Pinpoint the cell where the given text exists, returning its (x, y) midpoint coordinate. 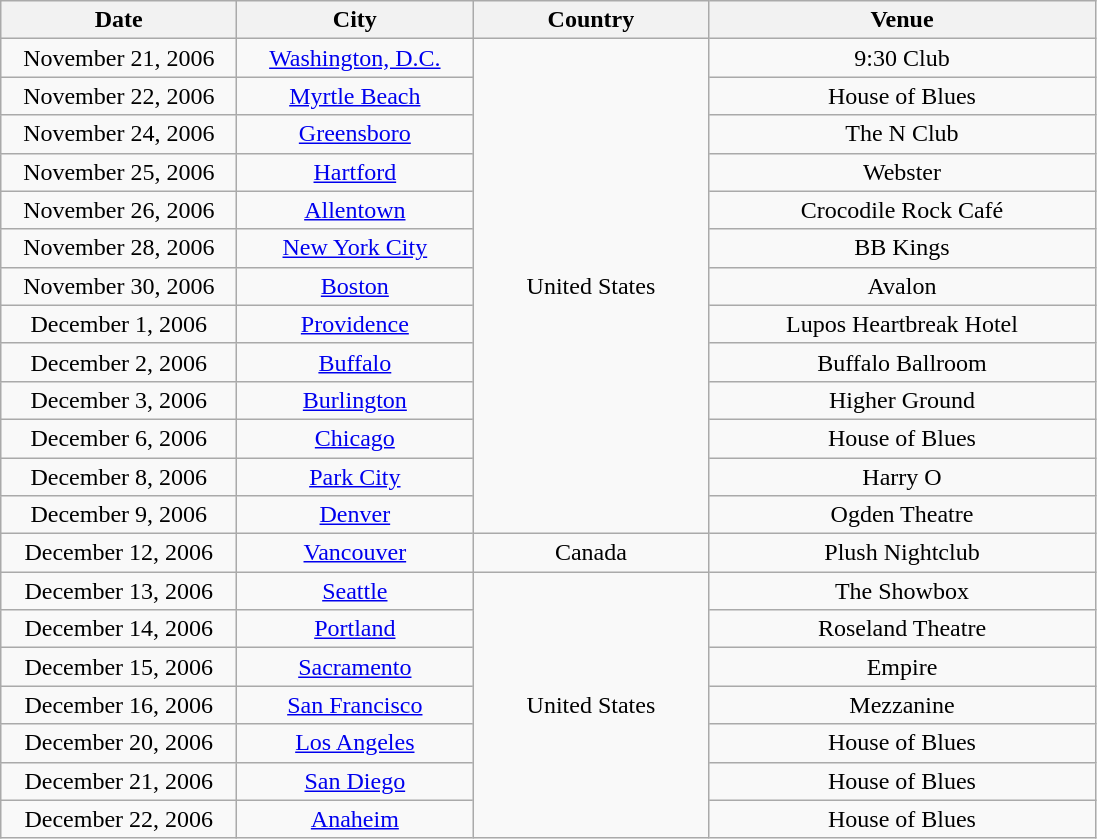
Mezzanine (902, 705)
December 20, 2006 (119, 743)
Empire (902, 667)
December 22, 2006 (119, 819)
Country (591, 20)
Burlington (355, 400)
Venue (902, 20)
9:30 Club (902, 58)
Portland (355, 629)
December 2, 2006 (119, 362)
New York City (355, 248)
Boston (355, 286)
December 1, 2006 (119, 324)
Avalon (902, 286)
December 16, 2006 (119, 705)
December 6, 2006 (119, 438)
December 14, 2006 (119, 629)
Harry O (902, 477)
BB Kings (902, 248)
November 30, 2006 (119, 286)
Seattle (355, 591)
Roseland Theatre (902, 629)
December 13, 2006 (119, 591)
Plush Nightclub (902, 553)
Greensboro (355, 134)
Hartford (355, 172)
San Diego (355, 781)
Washington, D.C. (355, 58)
Webster (902, 172)
Anaheim (355, 819)
Date (119, 20)
The Showbox (902, 591)
Park City (355, 477)
December 8, 2006 (119, 477)
Sacramento (355, 667)
Crocodile Rock Café (902, 210)
Chicago (355, 438)
City (355, 20)
November 26, 2006 (119, 210)
San Francisco (355, 705)
Lupos Heartbreak Hotel (902, 324)
December 12, 2006 (119, 553)
December 9, 2006 (119, 515)
The N Club (902, 134)
Los Angeles (355, 743)
November 24, 2006 (119, 134)
December 21, 2006 (119, 781)
Buffalo (355, 362)
Providence (355, 324)
December 15, 2006 (119, 667)
November 25, 2006 (119, 172)
Canada (591, 553)
Myrtle Beach (355, 96)
December 3, 2006 (119, 400)
Denver (355, 515)
November 22, 2006 (119, 96)
Allentown (355, 210)
November 28, 2006 (119, 248)
Ogden Theatre (902, 515)
Buffalo Ballroom (902, 362)
Vancouver (355, 553)
November 21, 2006 (119, 58)
Higher Ground (902, 400)
